Return the [X, Y] coordinate for the center point of the cell that contains the specified text.  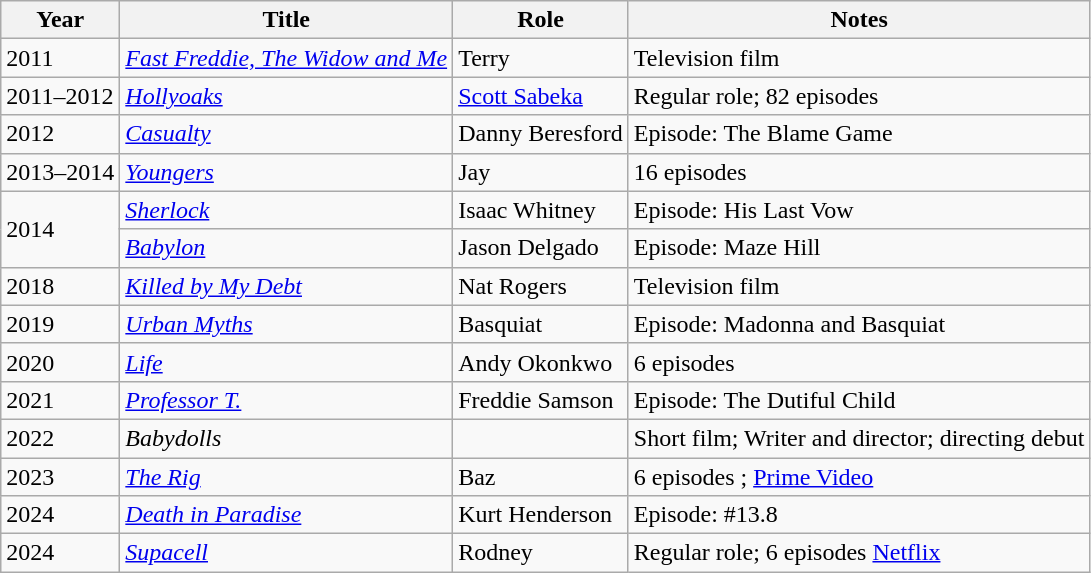
Regular role; 6 episodes Netflix [859, 553]
Life [286, 362]
Short film; Writer and director; directing debut [859, 438]
2022 [60, 438]
Killed by My Debt [286, 286]
Isaac Whitney [541, 210]
Episode: #13.8 [859, 515]
Nat Rogers [541, 286]
2020 [60, 362]
2019 [60, 324]
Jay [541, 172]
2014 [60, 229]
Supacell [286, 553]
Babylon [286, 248]
Death in Paradise [286, 515]
Urban Myths [286, 324]
Fast Freddie, The Widow and Me [286, 58]
Professor T. [286, 400]
Regular role; 82 episodes [859, 96]
Episode: The Blame Game [859, 134]
Hollyoaks [286, 96]
Scott Sabeka [541, 96]
Episode: Madonna and Basquiat [859, 324]
2011 [60, 58]
Danny Beresford [541, 134]
16 episodes [859, 172]
Episode: His Last Vow [859, 210]
2011–2012 [60, 96]
Year [60, 20]
The Rig [286, 477]
Episode: The Dutiful Child [859, 400]
Rodney [541, 553]
Freddie Samson [541, 400]
Episode: Maze Hill [859, 248]
6 episodes [859, 362]
Notes [859, 20]
2013–2014 [60, 172]
2018 [60, 286]
Title [286, 20]
2021 [60, 400]
Kurt Henderson [541, 515]
Basquiat [541, 324]
2012 [60, 134]
Casualty [286, 134]
Baz [541, 477]
Terry [541, 58]
Andy Okonkwo [541, 362]
Sherlock [286, 210]
6 episodes ; Prime Video [859, 477]
Role [541, 20]
2023 [60, 477]
Youngers [286, 172]
Jason Delgado [541, 248]
Babydolls [286, 438]
